Locate the cell with the specified text and output its (X, Y) center coordinate. 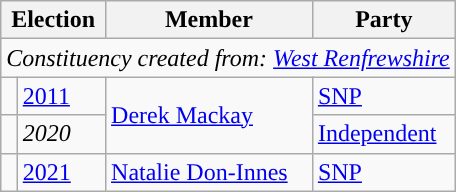
2021 (61, 172)
Natalie Don-Innes (210, 172)
Independent (384, 134)
Constituency created from: West Renfrewshire (228, 58)
Member (210, 20)
Election (54, 20)
2020 (61, 134)
2011 (61, 96)
Derek Mackay (210, 115)
Party (384, 20)
